Capture the cell that displays the provided text and extract its [X, Y] central coordinate. 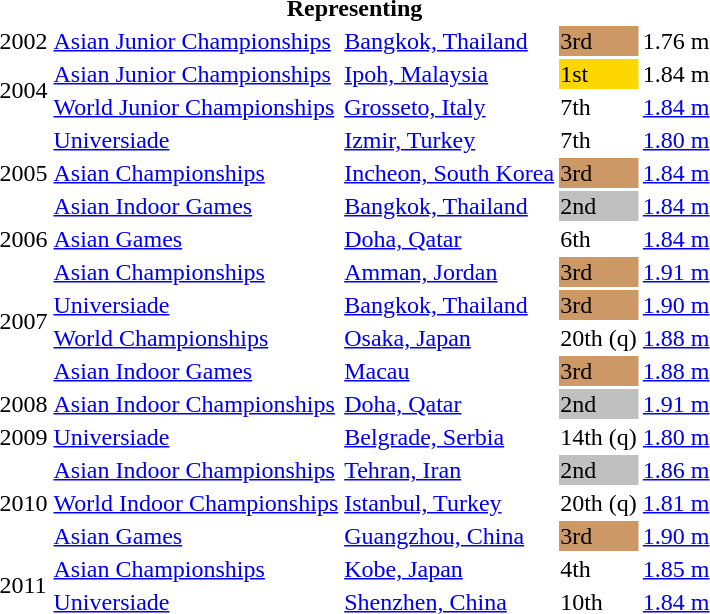
Izmir, Turkey [450, 140]
Istanbul, Turkey [450, 503]
World Indoor Championships [196, 503]
4th [599, 569]
Osaka, Japan [450, 338]
14th (q) [599, 437]
6th [599, 239]
World Championships [196, 338]
Belgrade, Serbia [450, 437]
Incheon, South Korea [450, 173]
1st [599, 74]
Guangzhou, China [450, 536]
Grosseto, Italy [450, 107]
Tehran, Iran [450, 470]
Macau [450, 371]
Ipoh, Malaysia [450, 74]
World Junior Championships [196, 107]
Amman, Jordan [450, 272]
Kobe, Japan [450, 569]
